Locate the cell with the specified text and output its [X, Y] center coordinate. 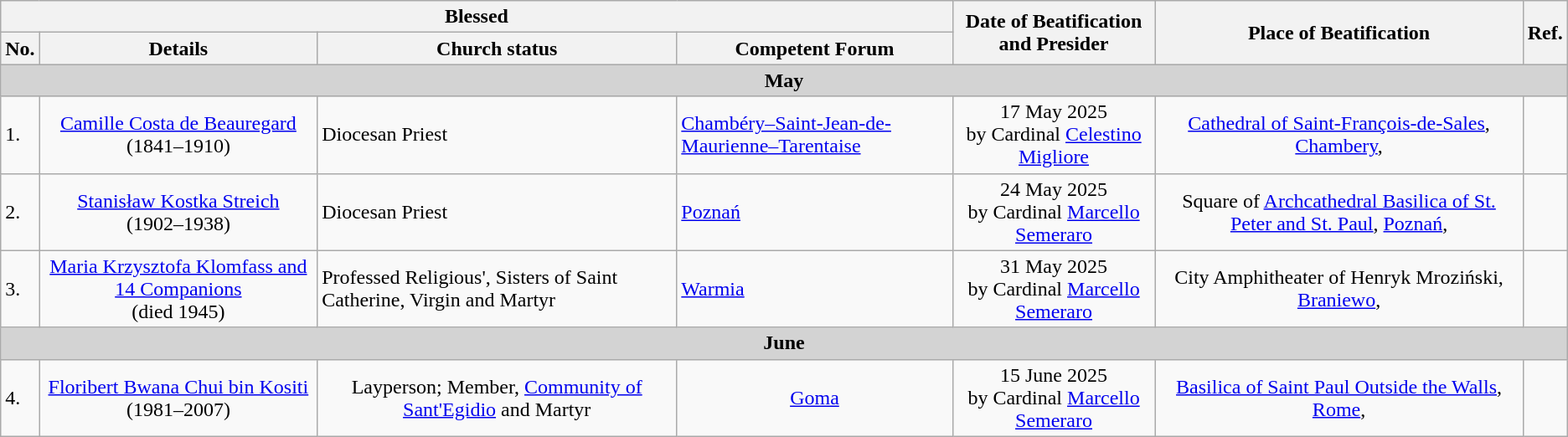
Date of Beatificationand Presider [1054, 33]
Poznań [814, 212]
1. [20, 135]
Cathedral of Saint-François-de-Sales, Chambery, [1338, 135]
Square of Archcathedral Basilica of St. Peter and St. Paul, Poznań, [1338, 212]
Blessed [477, 17]
Layperson; Member, Community of Sant'Egidio and Martyr [498, 398]
Warmia [814, 289]
17 May 2025 by Cardinal Celestino Migliore [1054, 135]
Maria Krzysztofa Klomfass and 14 Companions (died 1945) [178, 289]
2. [20, 212]
June [784, 343]
Basilica of Saint Paul Outside the Walls, Rome, [1338, 398]
Stanisław Kostka Streich(1902–1938) [178, 212]
Floribert Bwana Chui bin Kositi(1981–2007) [178, 398]
Competent Forum [814, 49]
May [784, 80]
3. [20, 289]
Chambéry–Saint-Jean-de-Maurienne–Tarentaise [814, 135]
15 June 2025 by Cardinal Marcello Semeraro [1054, 398]
No. [20, 49]
Details [178, 49]
4. [20, 398]
Professed Religious', Sisters of Saint Catherine, Virgin and Martyr [498, 289]
24 May 2025 by Cardinal Marcello Semeraro [1054, 212]
Ref. [1545, 33]
Place of Beatification [1338, 33]
Church status [498, 49]
City Amphitheater of Henryk Mroziński, Braniewo, [1338, 289]
Goma [814, 398]
Camille Costa de Beauregard(1841–1910) [178, 135]
31 May 2025 by Cardinal Marcello Semeraro [1054, 289]
